Detect which cell encompasses the target text, then output its (X, Y) center coordinate. 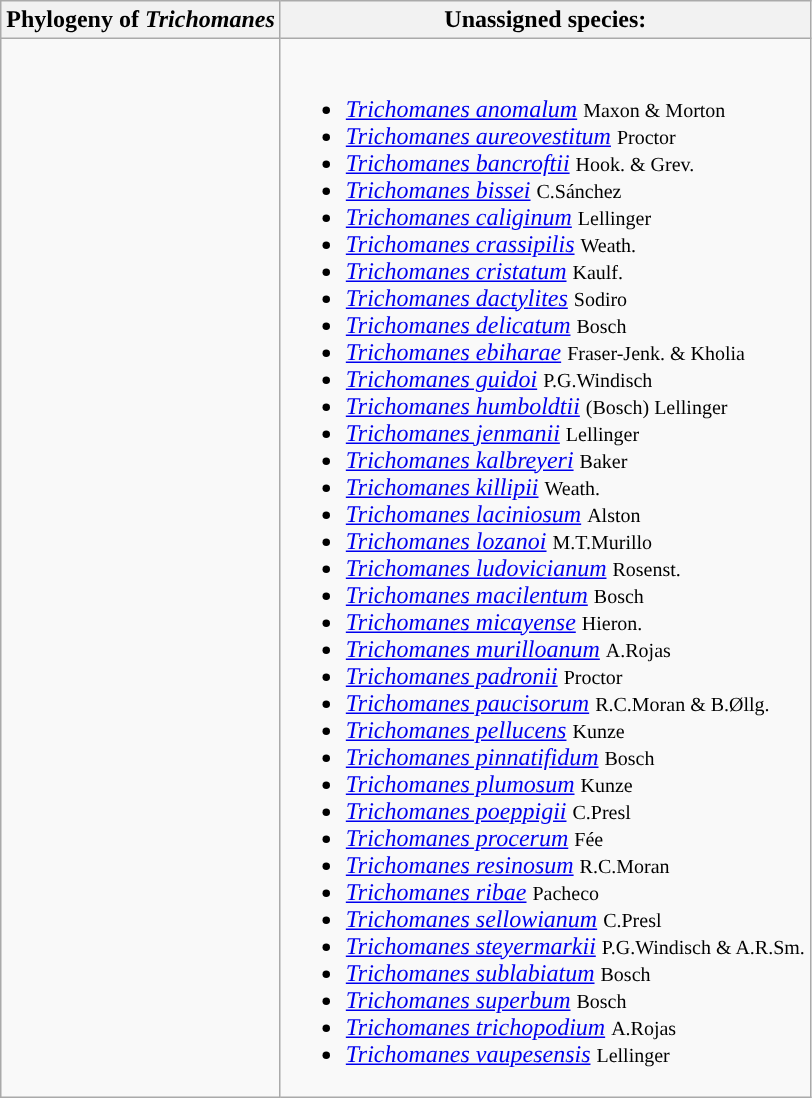
Phylogeny of Trichomanes (141, 20)
Unassigned species: (545, 20)
